Pinpoint the cell where the given text exists, returning its [X, Y] midpoint coordinate. 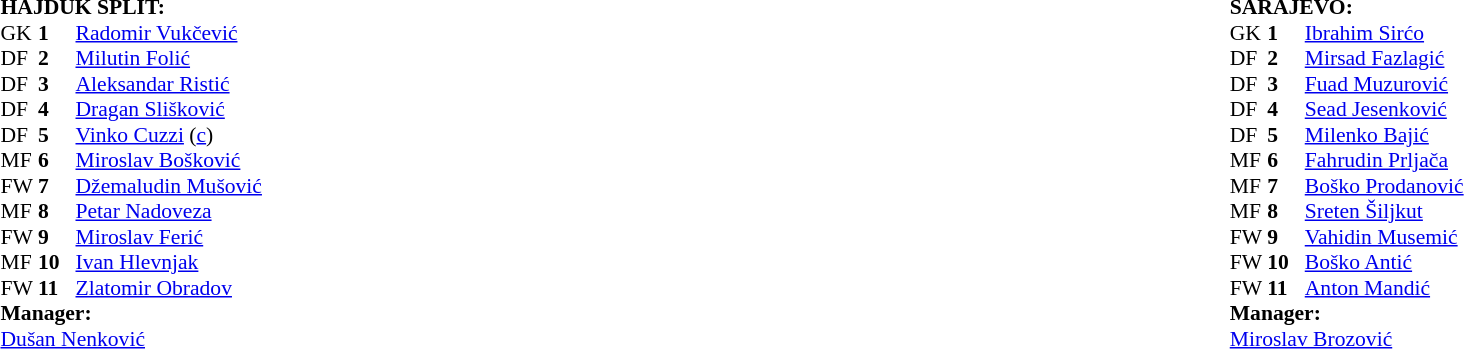
Vinko Cuzzi (c) [226, 135]
Dragan Slišković [226, 109]
Petar Nadoveza [226, 211]
Aleksandar Ristić [226, 84]
Ivan Hlevnjak [226, 263]
Manager: [188, 313]
Zlatomir Obradov [226, 288]
Milutin Folić [226, 59]
Džemaludin Mušović [226, 186]
Miroslav Ferić [226, 237]
Miroslav Bošković [226, 161]
Radomir Vukčević [226, 33]
